Locate the cell with the specified text and output its [X, Y] center coordinate. 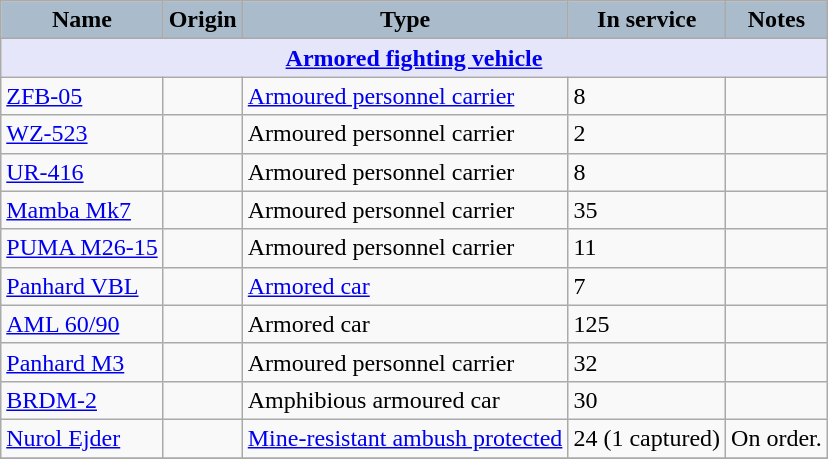
Notes [777, 20]
2 [647, 134]
7 [647, 286]
11 [647, 248]
On order. [777, 438]
24 (1 captured) [647, 438]
UR-416 [82, 172]
32 [647, 362]
Origin [202, 20]
Mamba Mk7 [82, 210]
Nurol Ejder [82, 438]
ZFB-05 [82, 96]
Panhard M3 [82, 362]
AML 60/90 [82, 324]
Panhard VBL [82, 286]
Type [405, 20]
Armored fighting vehicle [414, 58]
125 [647, 324]
BRDM-2 [82, 400]
PUMA M26-15 [82, 248]
Name [82, 20]
Mine-resistant ambush protected [405, 438]
Amphibious armoured car [405, 400]
WZ-523 [82, 134]
30 [647, 400]
35 [647, 210]
In service [647, 20]
